Capture the cell that displays the provided text and extract its (X, Y) central coordinate. 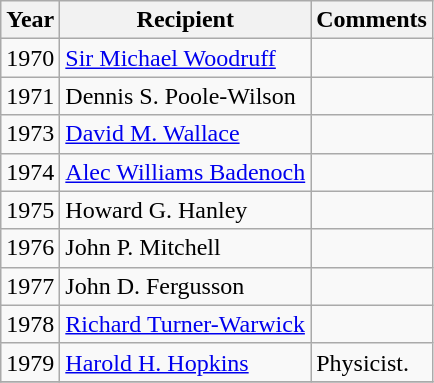
1973 (30, 134)
1970 (30, 58)
1976 (30, 248)
Dennis S. Poole-Wilson (186, 96)
Alec Williams Badenoch (186, 172)
John D. Fergusson (186, 286)
Sir Michael Woodruff (186, 58)
John P. Mitchell (186, 248)
Howard G. Hanley (186, 210)
Comments (372, 20)
Year (30, 20)
1979 (30, 362)
Recipient (186, 20)
Harold H. Hopkins (186, 362)
1978 (30, 324)
1977 (30, 286)
1975 (30, 210)
David M. Wallace (186, 134)
Richard Turner-Warwick (186, 324)
Physicist. (372, 362)
1974 (30, 172)
1971 (30, 96)
